Output the (X, Y) coordinate of the center of the cell containing the given text.  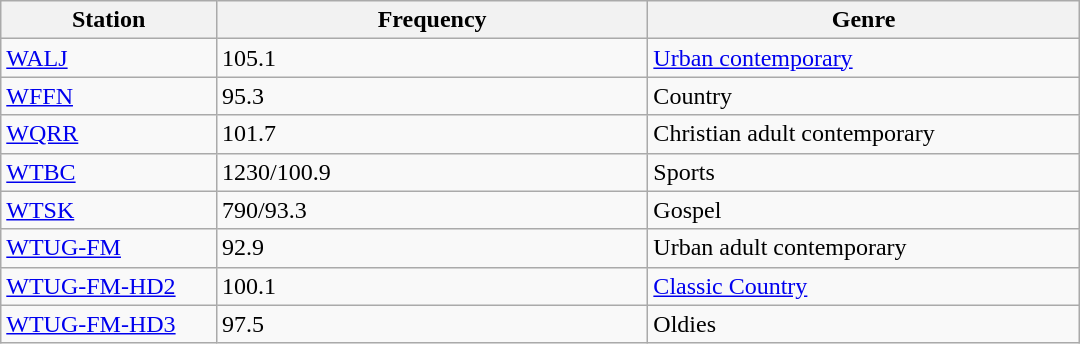
Classic Country (864, 286)
Christian adult contemporary (864, 134)
WTUG-FM (109, 248)
95.3 (432, 96)
Oldies (864, 324)
105.1 (432, 58)
Sports (864, 172)
Urban contemporary (864, 58)
1230/100.9 (432, 172)
WALJ (109, 58)
Country (864, 96)
101.7 (432, 134)
Frequency (432, 20)
Gospel (864, 210)
100.1 (432, 286)
WTUG-FM-HD3 (109, 324)
790/93.3 (432, 210)
WFFN (109, 96)
Genre (864, 20)
WTSK (109, 210)
Urban adult contemporary (864, 248)
WTBC (109, 172)
Station (109, 20)
WTUG-FM-HD2 (109, 286)
97.5 (432, 324)
92.9 (432, 248)
WQRR (109, 134)
